Detect which cell encompasses the target text, then output its (X, Y) center coordinate. 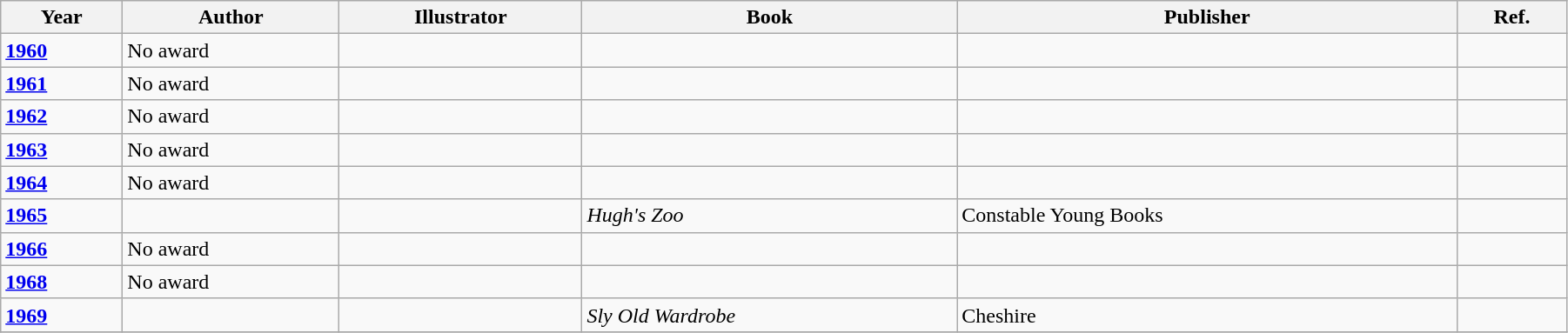
Book (769, 17)
Hugh's Zoo (769, 216)
Ref. (1512, 17)
1962 (62, 117)
1969 (62, 315)
Sly Old Wardrobe (769, 315)
Illustrator (461, 17)
1964 (62, 183)
Publisher (1208, 17)
1968 (62, 282)
Author (231, 17)
Year (62, 17)
1965 (62, 216)
Constable Young Books (1208, 216)
1963 (62, 150)
Cheshire (1208, 315)
1960 (62, 50)
1961 (62, 83)
1966 (62, 249)
